Extract the [x, y] coordinate from the center of the cell holding the provided text.  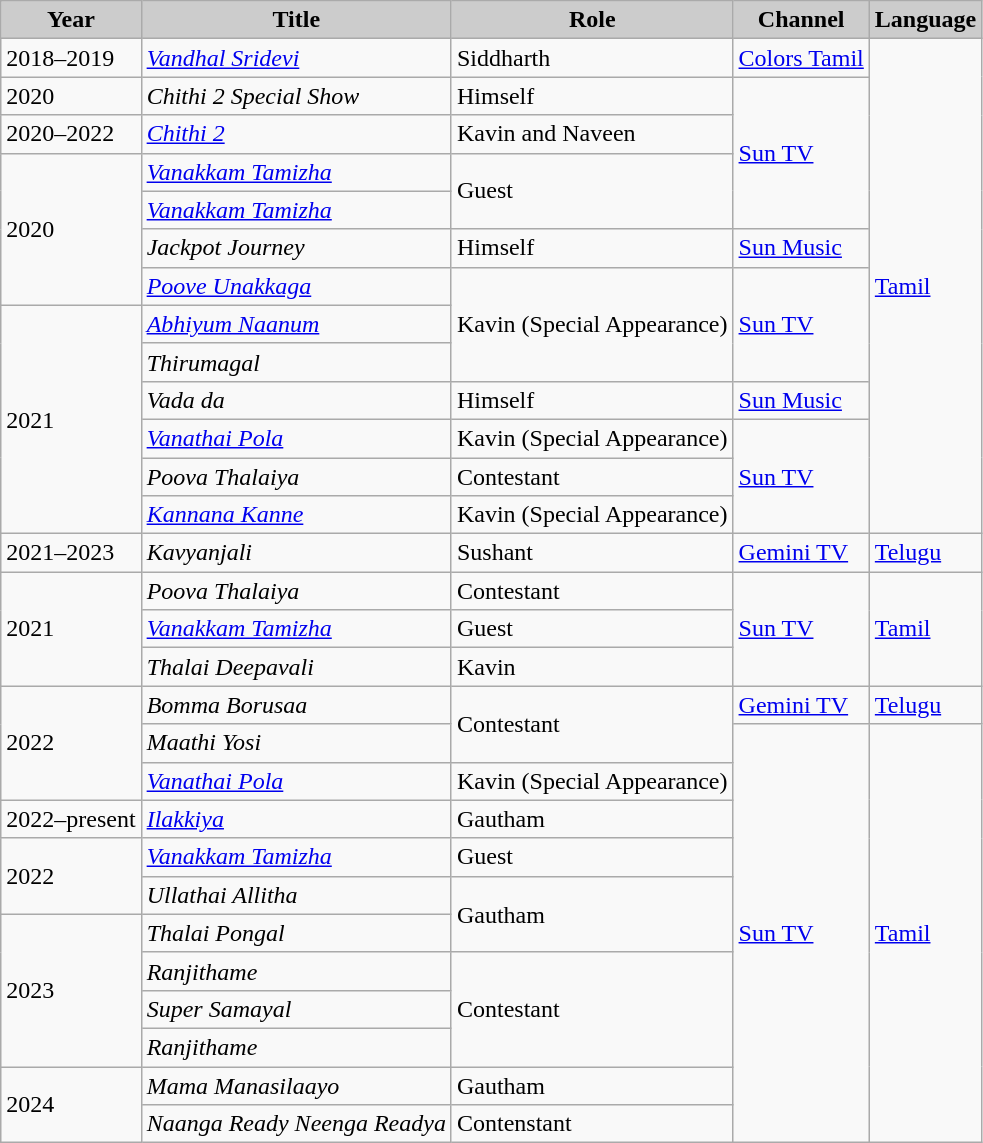
2024 [71, 1104]
Role [592, 20]
Maathi Yosi [296, 743]
Kannana Kanne [296, 515]
Language [925, 20]
Jackpot Journey [296, 248]
Abhiyum Naanum [296, 324]
Vandhal Sridevi [296, 58]
Poove Unakkaga [296, 286]
Vada da [296, 400]
Super Samayal [296, 1009]
2023 [71, 990]
2022–present [71, 819]
Colors Tamil [801, 58]
Mama Manasilaayo [296, 1085]
Channel [801, 20]
Thirumagal [296, 362]
Chithi 2 Special Show [296, 96]
2018–2019 [71, 58]
Year [71, 20]
Kavyanjali [296, 553]
Ullathai Allitha [296, 895]
Thalai Pongal [296, 933]
Kavin [592, 667]
Title [296, 20]
2020–2022 [71, 134]
Naanga Ready Neenga Readya [296, 1124]
Chithi 2 [296, 134]
Siddharth [592, 58]
Ilakkiya [296, 819]
Bomma Borusaa [296, 705]
2021–2023 [71, 553]
Contenstant [592, 1124]
Thalai Deepavali [296, 667]
Kavin and Naveen [592, 134]
Sushant [592, 553]
